Determine the [x, y] coordinate at the center of the cell enclosing the given text.  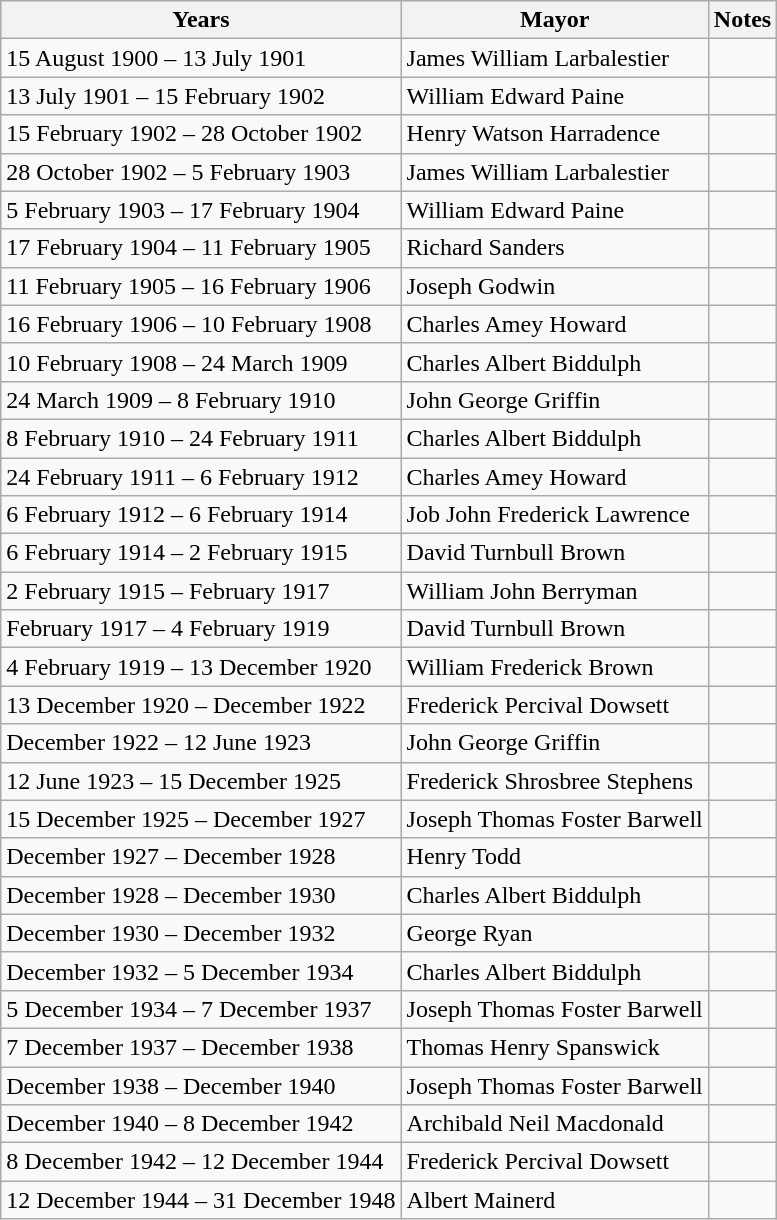
13 December 1920 – December 1922 [201, 705]
Mayor [554, 20]
December 1940 – 8 December 1942 [201, 1124]
11 February 1905 – 16 February 1906 [201, 286]
17 February 1904 – 11 February 1905 [201, 248]
8 February 1910 – 24 February 1911 [201, 438]
December 1938 – December 1940 [201, 1085]
28 October 1902 – 5 February 1903 [201, 172]
6 February 1914 – 2 February 1915 [201, 553]
16 February 1906 – 10 February 1908 [201, 324]
Richard Sanders [554, 248]
December 1928 – December 1930 [201, 895]
December 1927 – December 1928 [201, 857]
Archibald Neil Macdonald [554, 1124]
William John Berryman [554, 591]
5 February 1903 – 17 February 1904 [201, 210]
15 December 1925 – December 1927 [201, 819]
George Ryan [554, 933]
Albert Mainerd [554, 1200]
Notes [742, 20]
7 December 1937 – December 1938 [201, 1047]
Henry Todd [554, 857]
13 July 1901 – 15 February 1902 [201, 96]
8 December 1942 – 12 December 1944 [201, 1162]
10 February 1908 – 24 March 1909 [201, 362]
Thomas Henry Spanswick [554, 1047]
Years [201, 20]
15 August 1900 – 13 July 1901 [201, 58]
12 June 1923 – 15 December 1925 [201, 781]
24 March 1909 – 8 February 1910 [201, 400]
4 February 1919 – 13 December 1920 [201, 667]
15 February 1902 – 28 October 1902 [201, 134]
February 1917 – 4 February 1919 [201, 629]
5 December 1934 – 7 December 1937 [201, 1009]
December 1932 – 5 December 1934 [201, 971]
Joseph Godwin [554, 286]
6 February 1912 – 6 February 1914 [201, 515]
Job John Frederick Lawrence [554, 515]
2 February 1915 – February 1917 [201, 591]
Frederick Shrosbree Stephens [554, 781]
Henry Watson Harradence [554, 134]
William Frederick Brown [554, 667]
12 December 1944 – 31 December 1948 [201, 1200]
December 1930 – December 1932 [201, 933]
December 1922 – 12 June 1923 [201, 743]
24 February 1911 – 6 February 1912 [201, 477]
